Locate the cell with the specified text and output its [X, Y] center coordinate. 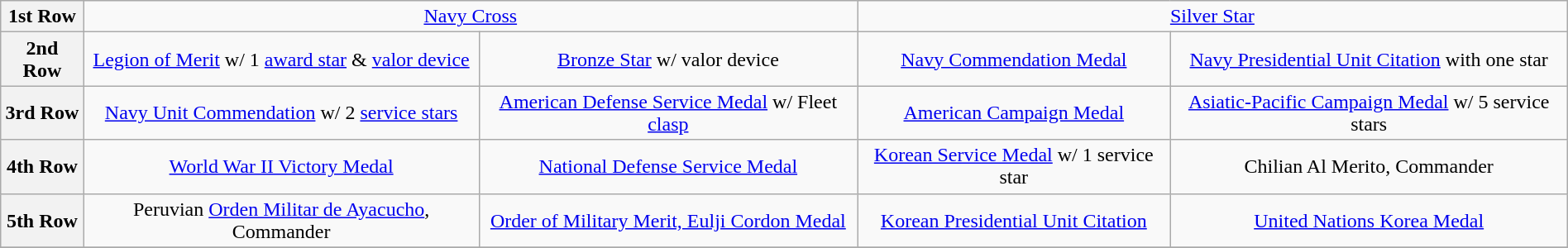
National Defense Service Medal [668, 167]
5th Row [42, 220]
American Defense Service Medal w/ Fleet clasp [668, 112]
4th Row [42, 167]
Asiatic-Pacific Campaign Medal w/ 5 service stars [1369, 112]
Korean Presidential Unit Citation [1014, 220]
Order of Military Merit, Eulji Cordon Medal [668, 220]
Peruvian Orden Militar de Ayacucho, Commander [281, 220]
Navy Commendation Medal [1014, 60]
Legion of Merit w/ 1 award star & valor device [281, 60]
World War II Victory Medal [281, 167]
Navy Presidential Unit Citation with one star [1369, 60]
Silver Star [1212, 17]
2nd Row [42, 60]
Navy Cross [470, 17]
3rd Row [42, 112]
United Nations Korea Medal [1369, 220]
Navy Unit Commendation w/ 2 service stars [281, 112]
Korean Service Medal w/ 1 service star [1014, 167]
Chilian Al Merito, Commander [1369, 167]
1st Row [42, 17]
Bronze Star w/ valor device [668, 60]
American Campaign Medal [1014, 112]
